Search for the cell housing the specified text and yield its [x, y] center coordinate. 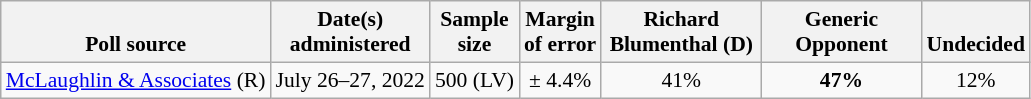
47% [841, 80]
500 (LV) [474, 80]
12% [975, 80]
Undecided [975, 32]
41% [681, 80]
Date(s)administered [350, 32]
Poll source [136, 32]
± 4.4% [560, 80]
McLaughlin & Associates (R) [136, 80]
GenericOpponent [841, 32]
RichardBlumenthal (D) [681, 32]
July 26–27, 2022 [350, 80]
Marginof error [560, 32]
Samplesize [474, 32]
